Output the [X, Y] coordinate of the center of the cell containing the given text.  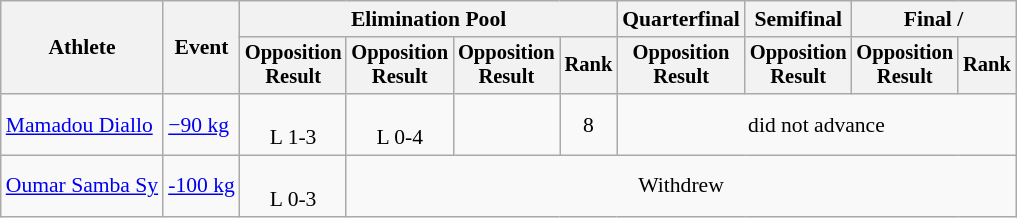
Withdrew [680, 186]
Athlete [82, 48]
Event [202, 48]
8 [589, 124]
−90 kg [202, 124]
L 1-3 [294, 124]
L 0-3 [294, 186]
Final / [933, 19]
Oumar Samba Sy [82, 186]
Mamadou Diallo [82, 124]
Semifinal [798, 19]
Elimination Pool [428, 19]
Quarterfinal [681, 19]
L 0-4 [400, 124]
did not advance [816, 124]
-100 kg [202, 186]
